Scan for the cell matching the given text and deliver its [X, Y] coordinate at center. 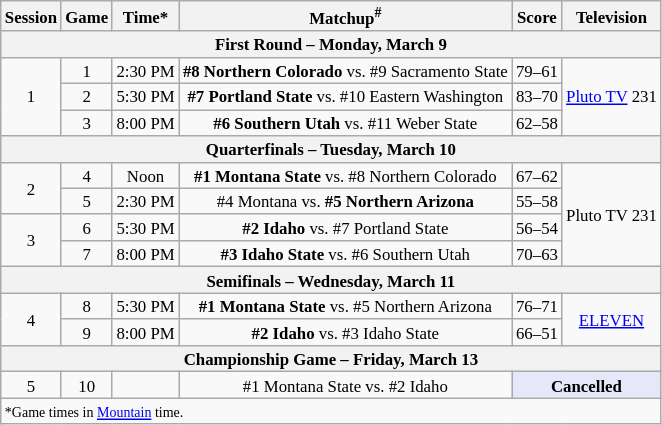
56–54 [537, 228]
#7 Portland State vs. #10 Eastern Washington [346, 97]
#4 Montana vs. #5 Northern Arizona [346, 201]
First Round – Monday, March 9 [331, 44]
70–63 [537, 254]
67–62 [537, 175]
55–58 [537, 201]
76–71 [537, 306]
#2 Idaho vs. #7 Portland State [346, 228]
Noon [145, 175]
Matchup# [346, 16]
ELEVEN [612, 319]
66–51 [537, 332]
#6 Southern Utah vs. #11 Weber State [346, 123]
8 [86, 306]
10 [86, 385]
#8 Northern Colorado vs. #9 Sacramento State [346, 70]
Quarterfinals – Tuesday, March 10 [331, 149]
Session [31, 16]
7 [86, 254]
79–61 [537, 70]
Semifinals – Wednesday, March 11 [331, 280]
Game [86, 16]
#2 Idaho vs. #3 Idaho State [346, 332]
Championship Game – Friday, March 13 [331, 359]
6 [86, 228]
#3 Idaho State vs. #6 Southern Utah [346, 254]
*Game times in Mountain time. [331, 411]
#1 Montana State vs. #8 Northern Colorado [346, 175]
#1 Montana State vs. #5 Northern Arizona [346, 306]
62–58 [537, 123]
Time* [145, 16]
9 [86, 332]
Television [612, 16]
#1 Montana State vs. #2 Idaho [346, 385]
Cancelled [586, 385]
Score [537, 16]
83–70 [537, 97]
